Output the (x, y) coordinate of the center of the cell containing the given text.  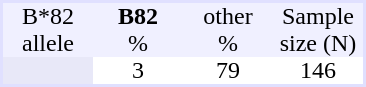
allele (48, 44)
146 (318, 70)
79 (228, 70)
B*82 (48, 16)
size (N) (318, 44)
B82 (138, 16)
3 (138, 70)
Sample (318, 16)
other (228, 16)
